From the cell containing the given text, extract its center point as (x, y) coordinate. 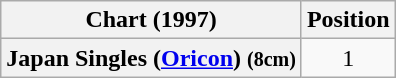
Position (348, 20)
Japan Singles (Oricon) (8cm) (152, 58)
1 (348, 58)
Chart (1997) (152, 20)
